Find where the given text appears and provide that cell's center as (X, Y) coordinate. 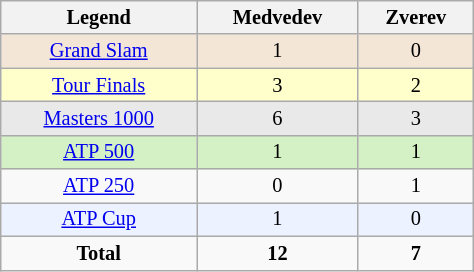
Medvedev (278, 17)
12 (278, 253)
ATP Cup (99, 219)
7 (416, 253)
6 (278, 118)
Masters 1000 (99, 118)
Total (99, 253)
ATP 500 (99, 152)
Zverev (416, 17)
ATP 250 (99, 186)
Grand Slam (99, 51)
Legend (99, 17)
2 (416, 85)
Tour Finals (99, 85)
